Return the (x, y) coordinate for the center point of the cell that contains the specified text.  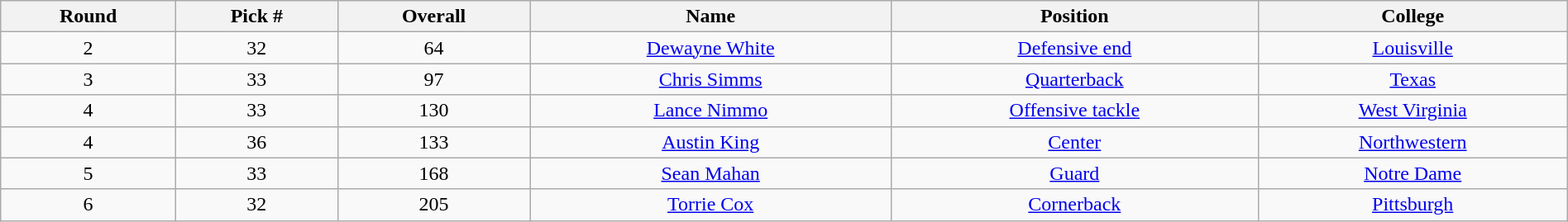
Northwestern (1413, 142)
West Virginia (1413, 111)
6 (88, 205)
Round (88, 17)
64 (433, 48)
Louisville (1413, 48)
133 (433, 142)
Defensive end (1074, 48)
Dewayne White (711, 48)
Quarterback (1074, 79)
Cornerback (1074, 205)
Position (1074, 17)
205 (433, 205)
97 (433, 79)
5 (88, 173)
Lance Nimmo (711, 111)
Offensive tackle (1074, 111)
College (1413, 17)
Overall (433, 17)
Sean Mahan (711, 173)
Pittsburgh (1413, 205)
Name (711, 17)
130 (433, 111)
Texas (1413, 79)
Chris Simms (711, 79)
2 (88, 48)
Center (1074, 142)
Torrie Cox (711, 205)
36 (256, 142)
168 (433, 173)
Pick # (256, 17)
3 (88, 79)
Guard (1074, 173)
Notre Dame (1413, 173)
Austin King (711, 142)
